Scan for the cell matching the given text and deliver its (x, y) coordinate at center. 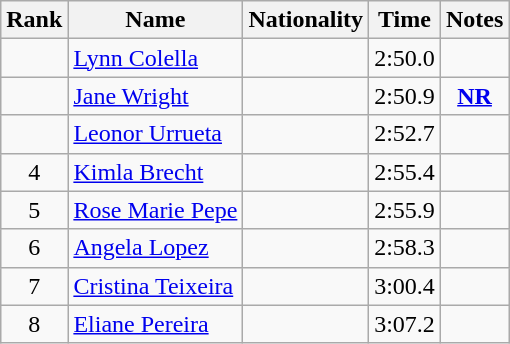
2:55.4 (405, 172)
NR (474, 96)
Nationality (306, 20)
4 (34, 172)
3:07.2 (405, 324)
6 (34, 248)
Name (156, 20)
2:52.7 (405, 134)
2:50.0 (405, 58)
5 (34, 210)
Cristina Teixeira (156, 286)
2:58.3 (405, 248)
7 (34, 286)
Kimla Brecht (156, 172)
Angela Lopez (156, 248)
Notes (474, 20)
Time (405, 20)
Eliane Pereira (156, 324)
2:55.9 (405, 210)
2:50.9 (405, 96)
Jane Wright (156, 96)
3:00.4 (405, 286)
Lynn Colella (156, 58)
Rank (34, 20)
Leonor Urrueta (156, 134)
8 (34, 324)
Rose Marie Pepe (156, 210)
